Detect which cell encompasses the target text, then output its (x, y) center coordinate. 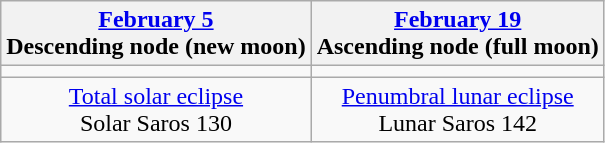
February 5Descending node (new moon) (156, 34)
Penumbral lunar eclipseLunar Saros 142 (458, 110)
February 19Ascending node (full moon) (458, 34)
Total solar eclipseSolar Saros 130 (156, 110)
